Detect which cell encompasses the target text, then output its (x, y) center coordinate. 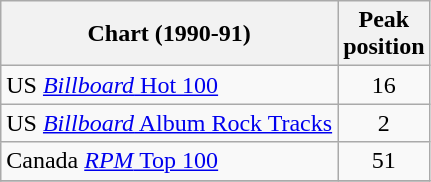
16 (384, 85)
51 (384, 161)
Chart (1990-91) (170, 34)
US Billboard Album Rock Tracks (170, 123)
Peakposition (384, 34)
Canada RPM Top 100 (170, 161)
2 (384, 123)
US Billboard Hot 100 (170, 85)
